Extract the [X, Y] coordinate from the center of the cell holding the provided text.  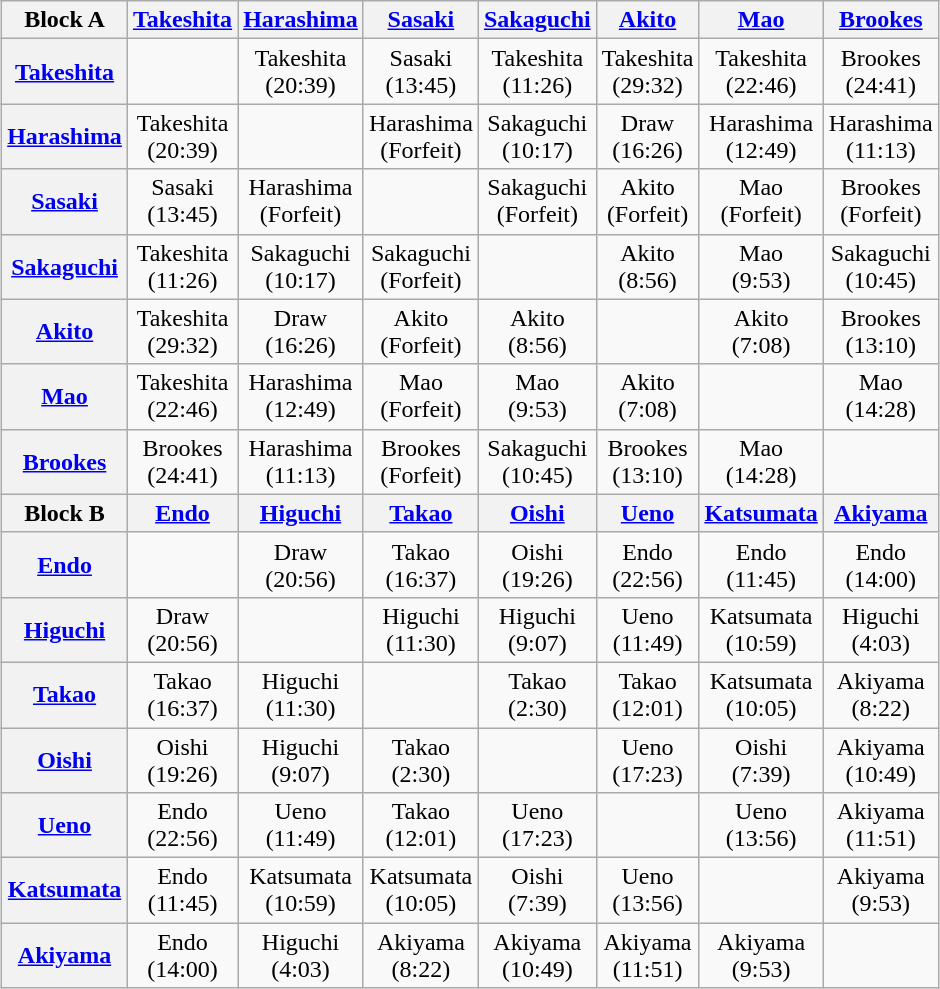
Block A [65, 20]
Block B [65, 513]
